Provide the (x, y) coordinate of the cell's center where the given text is located.  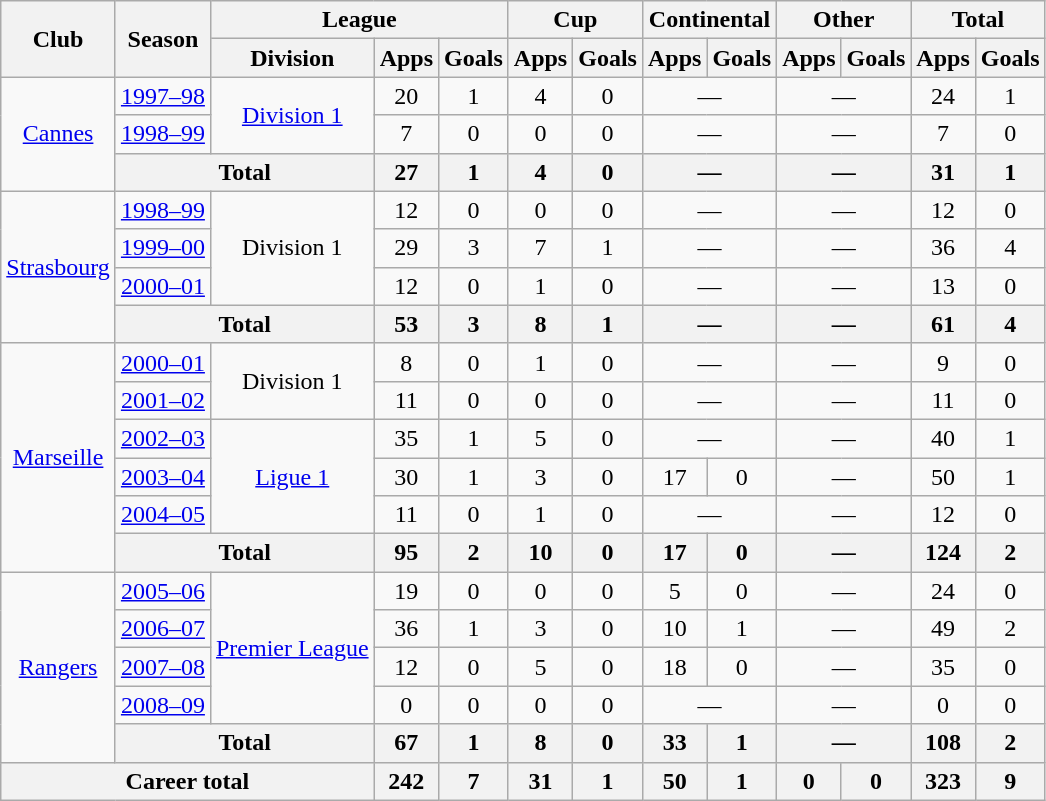
Club (58, 39)
Strasbourg (58, 267)
61 (943, 324)
Cannes (58, 134)
Marseille (58, 457)
19 (406, 591)
Premier League (292, 648)
53 (406, 324)
Ligue 1 (292, 476)
40 (943, 438)
13 (943, 286)
Other (844, 20)
242 (406, 781)
2006–07 (162, 629)
1999–00 (162, 248)
League (359, 20)
2005–06 (162, 591)
30 (406, 477)
Continental (709, 20)
67 (406, 743)
124 (943, 553)
27 (406, 172)
323 (943, 781)
2008–09 (162, 705)
Season (162, 39)
108 (943, 743)
49 (943, 629)
Rangers (58, 667)
Career total (188, 781)
95 (406, 553)
1997–98 (162, 96)
18 (674, 667)
2007–08 (162, 667)
2002–03 (162, 438)
29 (406, 248)
2001–02 (162, 400)
2003–04 (162, 477)
2004–05 (162, 515)
33 (674, 743)
Cup (575, 20)
Division (292, 58)
20 (406, 96)
